Locate the cell with the specified text and output its (X, Y) center coordinate. 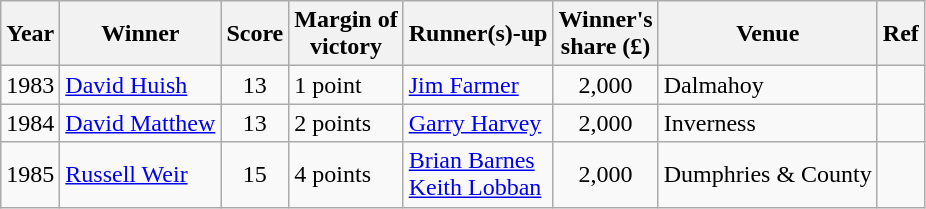
Margin ofvictory (346, 34)
David Matthew (140, 123)
Inverness (768, 123)
4 points (346, 174)
1985 (30, 174)
Venue (768, 34)
2 points (346, 123)
David Huish (140, 85)
Dumphries & County (768, 174)
Brian Barnes Keith Lobban (478, 174)
Dalmahoy (768, 85)
Runner(s)-up (478, 34)
1983 (30, 85)
Ref (900, 34)
1 point (346, 85)
1984 (30, 123)
Russell Weir (140, 174)
Jim Farmer (478, 85)
Winner (140, 34)
Winner'sshare (£) (606, 34)
Score (255, 34)
Garry Harvey (478, 123)
15 (255, 174)
Year (30, 34)
